Locate the cell with the specified text and output its [X, Y] center coordinate. 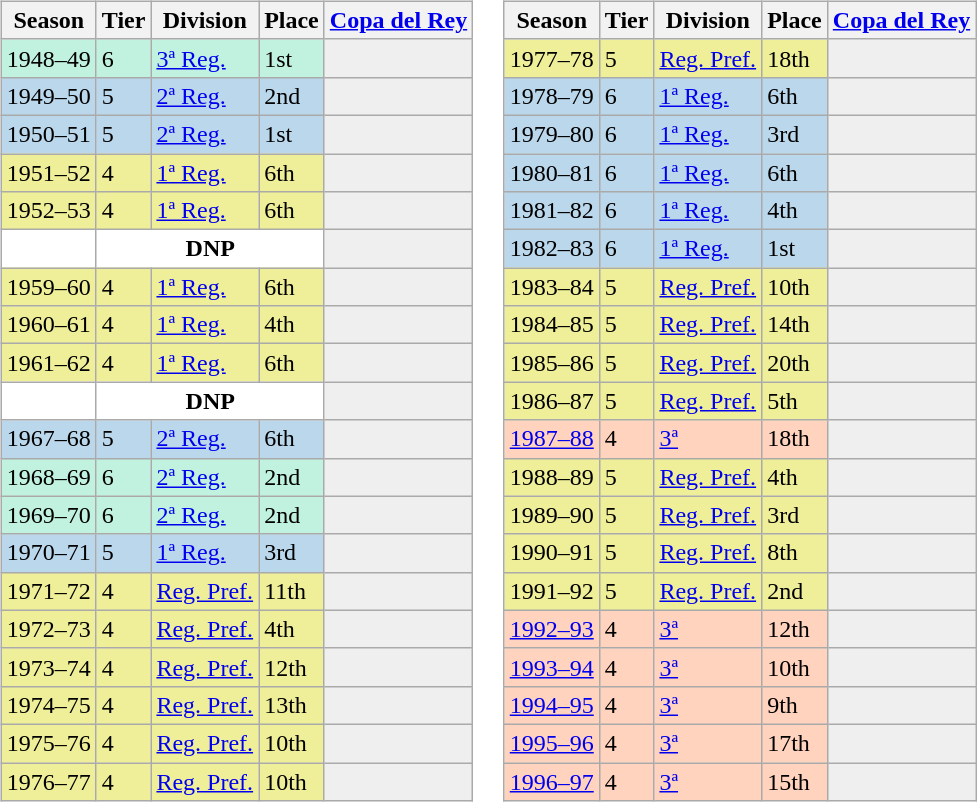
1988–89 [552, 477]
1995–96 [552, 743]
1951–52 [48, 173]
1990–91 [552, 553]
1970–71 [48, 553]
1986–87 [552, 401]
11th [292, 591]
1975–76 [48, 743]
8th [795, 553]
1976–77 [48, 781]
1996–97 [552, 781]
1991–92 [552, 591]
14th [795, 325]
1989–90 [552, 515]
1950–51 [48, 134]
1994–95 [552, 705]
1974–75 [48, 705]
1960–61 [48, 325]
1949–50 [48, 96]
1971–72 [48, 591]
1984–85 [552, 325]
3ª Reg. [205, 58]
1978–79 [552, 96]
1952–53 [48, 211]
9th [795, 705]
5th [795, 401]
1993–94 [552, 667]
1983–84 [552, 287]
1969–70 [48, 515]
15th [795, 781]
17th [795, 743]
1961–62 [48, 363]
1985–86 [552, 363]
20th [795, 363]
1981–82 [552, 211]
1948–49 [48, 58]
1987–88 [552, 439]
1992–93 [552, 629]
13th [292, 705]
1979–80 [552, 134]
1977–78 [552, 58]
1980–81 [552, 173]
1959–60 [48, 287]
1967–68 [48, 439]
1972–73 [48, 629]
1968–69 [48, 477]
1982–83 [552, 249]
1973–74 [48, 667]
